Detect which cell encompasses the target text, then output its [x, y] center coordinate. 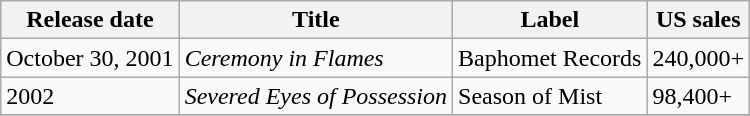
Baphomet Records [550, 58]
Release date [90, 20]
Label [550, 20]
2002 [90, 96]
240,000+ [698, 58]
October 30, 2001 [90, 58]
Ceremony in Flames [316, 58]
Severed Eyes of Possession [316, 96]
US sales [698, 20]
Title [316, 20]
Season of Mist [550, 96]
98,400+ [698, 96]
